Extract the (x, y) coordinate from the center of the cell holding the provided text.  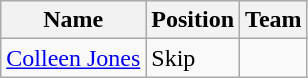
Colleen Jones (74, 58)
Position (193, 20)
Team (274, 20)
Skip (193, 58)
Name (74, 20)
